Provide the (x, y) coordinate of the cell's center where the given text is located.  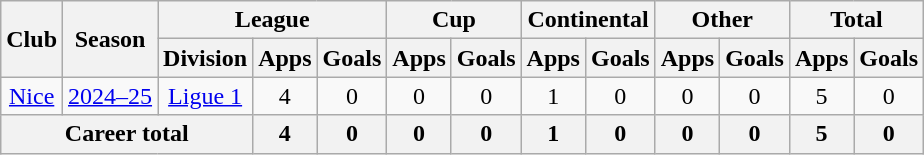
Other (722, 20)
Division (206, 58)
Cup (454, 20)
Continental (588, 20)
2024–25 (110, 96)
Season (110, 39)
Nice (32, 96)
Ligue 1 (206, 96)
League (272, 20)
Career total (127, 134)
Club (32, 39)
Total (856, 20)
